Find where the given text appears and provide that cell's center as [X, Y] coordinate. 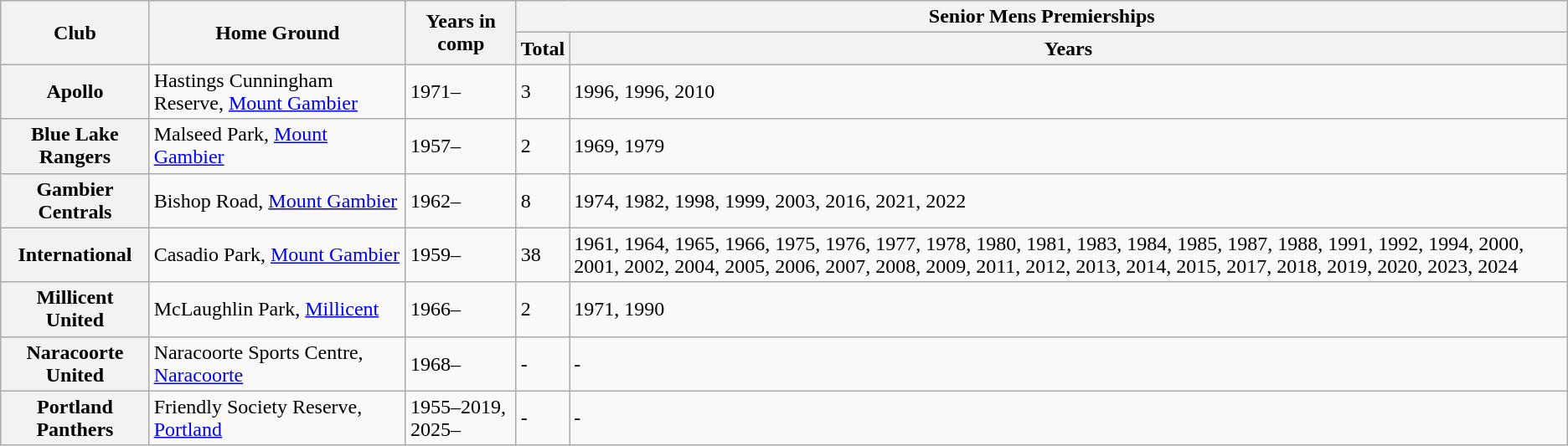
1959– [461, 254]
Gambier Centrals [75, 201]
Bishop Road, Mount Gambier [277, 201]
International [75, 254]
3 [543, 92]
Hastings Cunningham Reserve, Mount Gambier [277, 92]
1957– [461, 146]
Millicent United [75, 310]
1955–2019, 2025– [461, 418]
1996, 1996, 2010 [1069, 92]
Naracoorte United [75, 363]
McLaughlin Park, Millicent [277, 310]
Naracoorte Sports Centre, Naracoorte [277, 363]
Years in comp [461, 33]
1969, 1979 [1069, 146]
38 [543, 254]
Years [1069, 49]
8 [543, 201]
Portland Panthers [75, 418]
Blue Lake Rangers [75, 146]
Casadio Park, Mount Gambier [277, 254]
1962– [461, 201]
Malseed Park, Mount Gambier [277, 146]
1968– [461, 363]
Home Ground [277, 33]
1966– [461, 310]
1974, 1982, 1998, 1999, 2003, 2016, 2021, 2022 [1069, 201]
Apollo [75, 92]
1971– [461, 92]
Friendly Society Reserve, Portland [277, 418]
Club [75, 33]
Total [543, 49]
1971, 1990 [1069, 310]
Senior Mens Premierships [1042, 17]
